Scan for the cell matching the given text and deliver its [X, Y] coordinate at center. 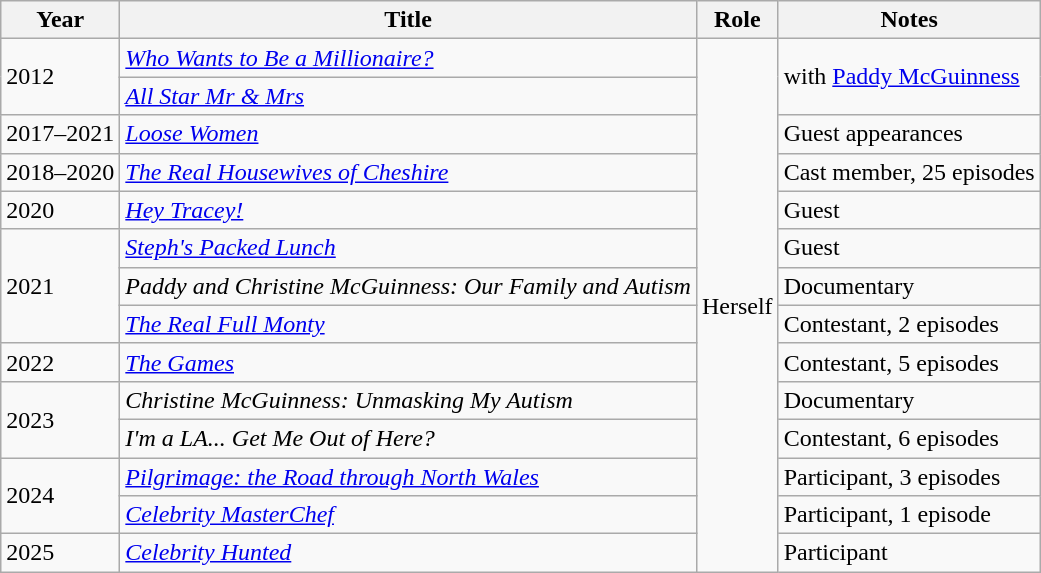
2022 [60, 362]
Notes [909, 20]
Title [408, 20]
with Paddy McGuinness [909, 77]
Loose Women [408, 134]
Christine McGuinness: Unmasking My Autism [408, 400]
Year [60, 20]
Guest appearances [909, 134]
Cast member, 25 episodes [909, 172]
Herself [737, 306]
Celebrity MasterChef [408, 515]
Who Wants to Be a Millionaire? [408, 58]
All Star Mr & Mrs [408, 96]
2023 [60, 419]
2018–2020 [60, 172]
I'm a LA... Get Me Out of Here? [408, 438]
Contestant, 6 episodes [909, 438]
2020 [60, 210]
Steph's Packed Lunch [408, 248]
Contestant, 5 episodes [909, 362]
The Games [408, 362]
Hey Tracey! [408, 210]
2012 [60, 77]
Participant, 1 episode [909, 515]
The Real Housewives of Cheshire [408, 172]
Celebrity Hunted [408, 553]
Participant, 3 episodes [909, 477]
Participant [909, 553]
2024 [60, 496]
The Real Full Monty [408, 324]
Contestant, 2 episodes [909, 324]
2021 [60, 286]
2025 [60, 553]
2017–2021 [60, 134]
Paddy and Christine McGuinness: Our Family and Autism [408, 286]
Role [737, 20]
Pilgrimage: the Road through North Wales [408, 477]
